Locate the cell with the specified text and output its [X, Y] center coordinate. 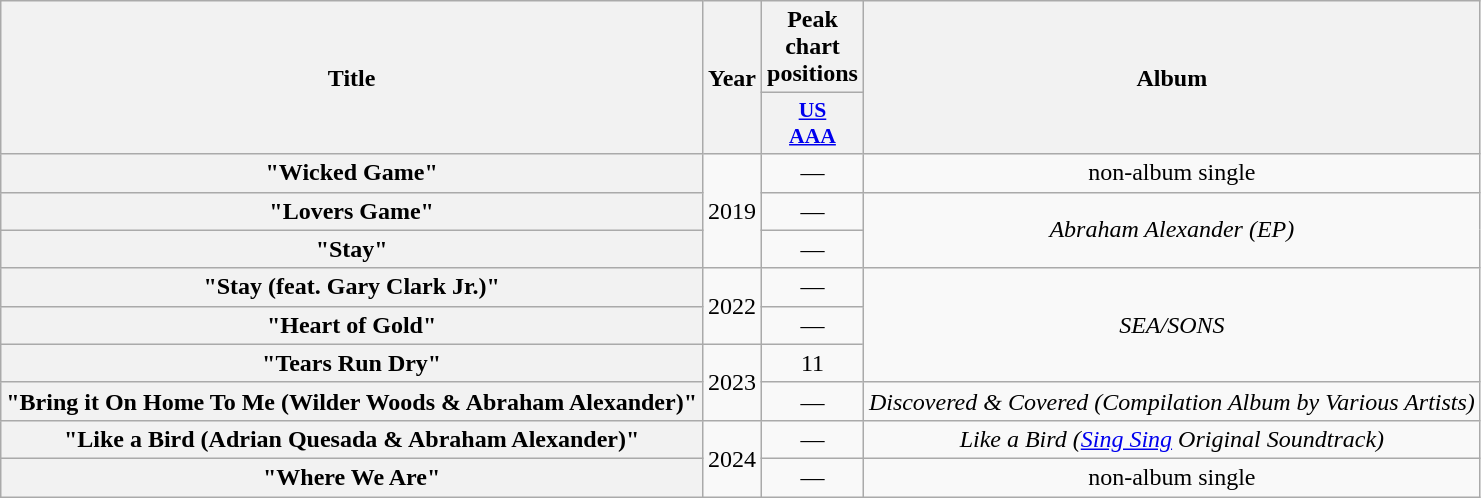
USAAA [813, 124]
2019 [732, 211]
"Bring it On Home To Me (Wilder Woods & Abraham Alexander)" [352, 401]
Album [1172, 78]
"Stay" [352, 249]
"Like a Bird (Adrian Quesada & Abraham Alexander)" [352, 439]
"Stay (feat. Gary Clark Jr.)" [352, 287]
Discovered & Covered (Compilation Album by Various Artists) [1172, 401]
Abraham Alexander (EP) [1172, 230]
"Wicked Game" [352, 173]
11 [813, 363]
SEA/SONS [1172, 325]
Peak chart positions [813, 47]
2023 [732, 382]
"Where We Are" [352, 477]
"Heart of Gold" [352, 325]
2024 [732, 458]
"Lovers Game" [352, 211]
Year [732, 78]
2022 [732, 306]
"Tears Run Dry" [352, 363]
Like a Bird (Sing Sing Original Soundtrack) [1172, 439]
Title [352, 78]
